Return (X, Y) of the center of cell containing provided text 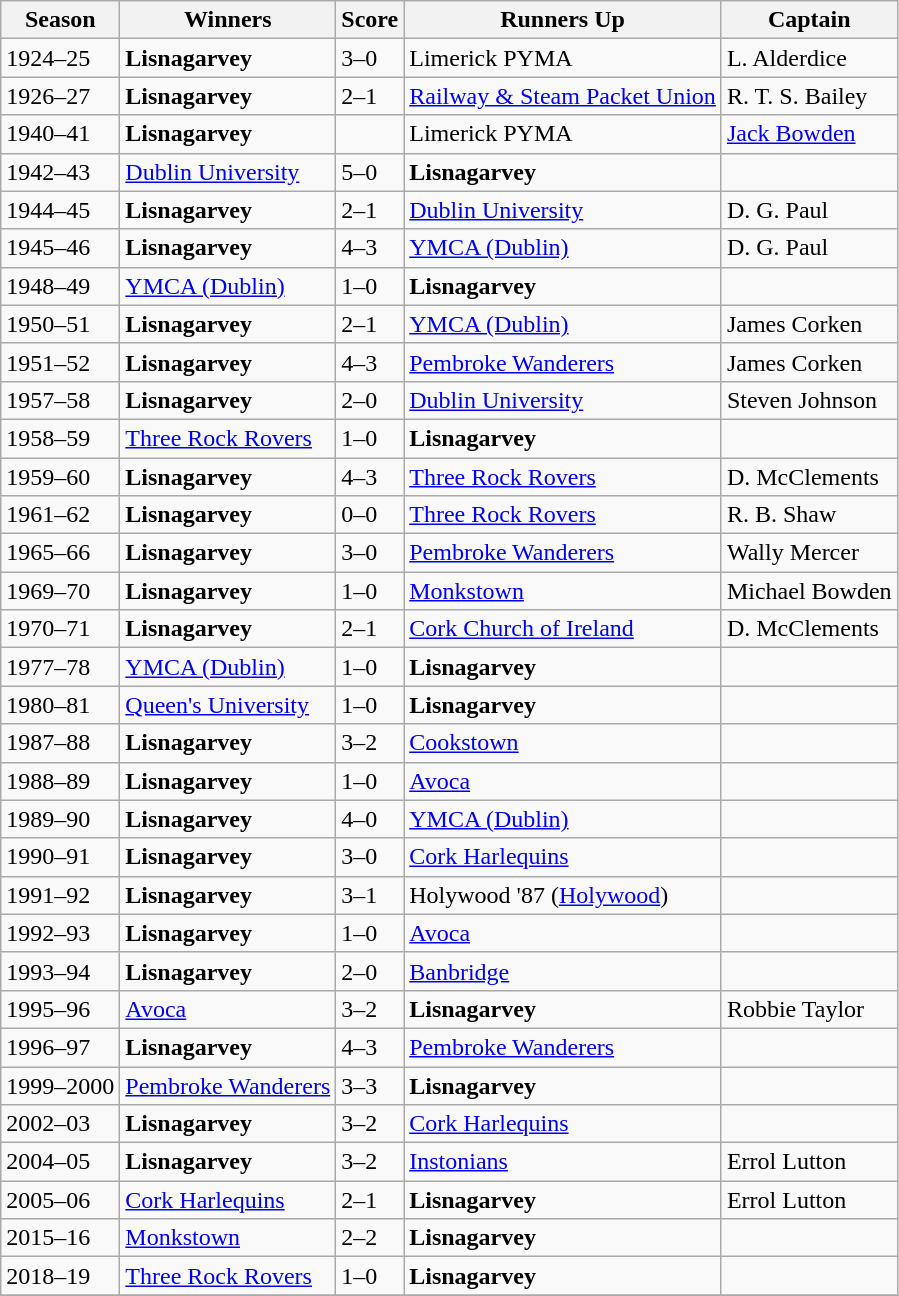
1959–60 (60, 477)
Holywood '87 (Holywood) (563, 895)
1961–62 (60, 515)
3–1 (370, 895)
R. T. S. Bailey (809, 96)
1965–66 (60, 553)
Robbie Taylor (809, 1009)
1951–52 (60, 362)
2005–06 (60, 1200)
1924–25 (60, 58)
1987–88 (60, 743)
2002–03 (60, 1124)
R. B. Shaw (809, 515)
1996–97 (60, 1047)
Queen's University (228, 705)
1957–58 (60, 400)
4–0 (370, 819)
1989–90 (60, 819)
Season (60, 20)
0–0 (370, 515)
1980–81 (60, 705)
Banbridge (563, 971)
1977–78 (60, 667)
1992–93 (60, 933)
1990–91 (60, 857)
L. Alderdice (809, 58)
1993–94 (60, 971)
Michael Bowden (809, 591)
1999–2000 (60, 1085)
1942–43 (60, 172)
2018–19 (60, 1276)
1958–59 (60, 438)
Score (370, 20)
1969–70 (60, 591)
1950–51 (60, 324)
1970–71 (60, 629)
Runners Up (563, 20)
2–2 (370, 1238)
1988–89 (60, 781)
1940–41 (60, 134)
2015–16 (60, 1238)
Cookstown (563, 743)
2004–05 (60, 1162)
1948–49 (60, 286)
Jack Bowden (809, 134)
Winners (228, 20)
Cork Church of Ireland (563, 629)
Steven Johnson (809, 400)
1995–96 (60, 1009)
1944–45 (60, 210)
1926–27 (60, 96)
3–3 (370, 1085)
Captain (809, 20)
1991–92 (60, 895)
Railway & Steam Packet Union (563, 96)
5–0 (370, 172)
Wally Mercer (809, 553)
1945–46 (60, 248)
Instonians (563, 1162)
